From the cell containing the given text, extract its center point as [x, y] coordinate. 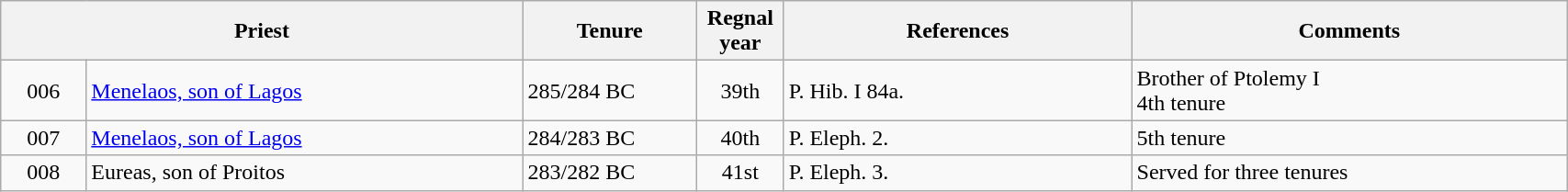
Brother of Ptolemy I4th tenure [1349, 90]
006 [44, 90]
283/282 BC [610, 173]
Served for three tenures [1349, 173]
285/284 BC [610, 90]
Regnal year [740, 31]
References [957, 31]
Priest [262, 31]
41st [740, 173]
Eureas, son of Proitos [305, 173]
Comments [1349, 31]
P. Eleph. 2. [957, 138]
39th [740, 90]
007 [44, 138]
284/283 BC [610, 138]
Tenure [610, 31]
40th [740, 138]
P. Eleph. 3. [957, 173]
P. Hib. I 84a. [957, 90]
008 [44, 173]
5th tenure [1349, 138]
